Return the [x, y] coordinate for the center point of the cell that contains the specified text.  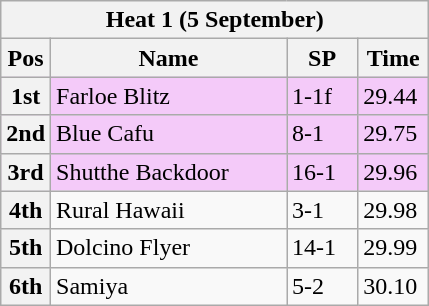
3rd [26, 172]
2nd [26, 134]
Name [169, 58]
3-1 [322, 210]
5th [26, 248]
16-1 [322, 172]
29.99 [394, 248]
Farloe Blitz [169, 96]
Samiya [169, 286]
6th [26, 286]
Dolcino Flyer [169, 248]
29.96 [394, 172]
Heat 1 (5 September) [215, 20]
Rural Hawaii [169, 210]
29.44 [394, 96]
29.75 [394, 134]
4th [26, 210]
Pos [26, 58]
1-1f [322, 96]
30.10 [394, 286]
5-2 [322, 286]
Blue Cafu [169, 134]
14-1 [322, 248]
Shutthe Backdoor [169, 172]
29.98 [394, 210]
8-1 [322, 134]
Time [394, 58]
SP [322, 58]
1st [26, 96]
